Locate the cell with the specified text and output its [x, y] center coordinate. 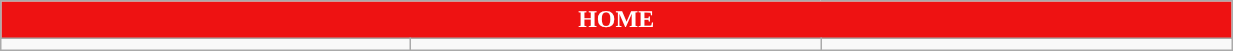
HOME [616, 20]
